Scan for the cell matching the given text and deliver its (X, Y) coordinate at center. 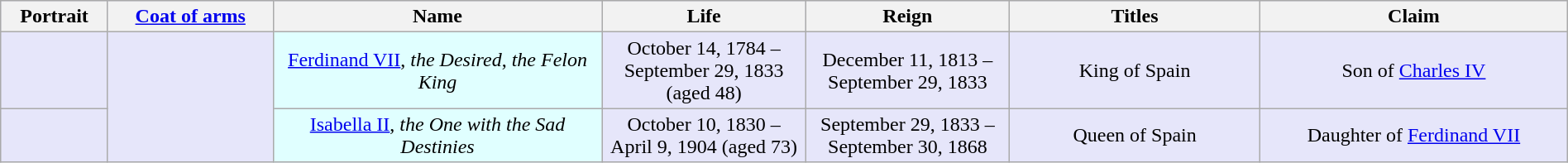
Reign (907, 17)
September 29, 1833 – September 30, 1868 (907, 136)
Ferdinand VII, the Desired, the Felon King (437, 70)
Queen of Spain (1135, 136)
Portrait (55, 17)
Titles (1135, 17)
Daughter of Ferdinand VII (1414, 136)
Isabella II, the One with the Sad Destinies (437, 136)
Name (437, 17)
King of Spain (1135, 70)
Coat of arms (190, 17)
October 10, 1830 – April 9, 1904 (aged 73) (704, 136)
December 11, 1813 – September 29, 1833 (907, 70)
Son of Charles IV (1414, 70)
Life (704, 17)
Claim (1414, 17)
October 14, 1784 – September 29, 1833 (aged 48) (704, 70)
